Search for the cell housing the specified text and yield its [X, Y] center coordinate. 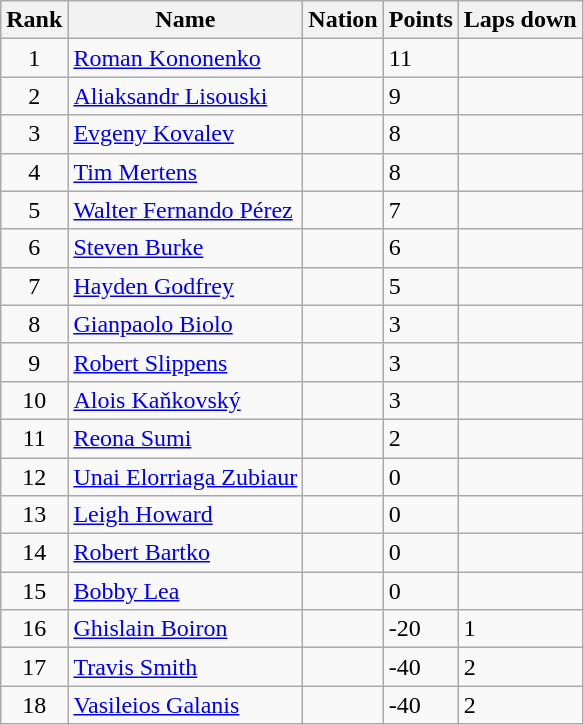
18 [34, 705]
Roman Kononenko [186, 58]
15 [34, 591]
12 [34, 477]
Walter Fernando Pérez [186, 210]
14 [34, 553]
Unai Elorriaga Zubiaur [186, 477]
Reona Sumi [186, 438]
Points [420, 20]
Ghislain Boiron [186, 629]
Aliaksandr Lisouski [186, 96]
Name [186, 20]
Alois Kaňkovský [186, 400]
Vasileios Galanis [186, 705]
Laps down [520, 20]
Evgeny Kovalev [186, 134]
-20 [420, 629]
Robert Bartko [186, 553]
Robert Slippens [186, 362]
4 [34, 172]
Steven Burke [186, 248]
10 [34, 400]
17 [34, 667]
Tim Mertens [186, 172]
Rank [34, 20]
Gianpaolo Biolo [186, 324]
Nation [343, 20]
Leigh Howard [186, 515]
Bobby Lea [186, 591]
Travis Smith [186, 667]
Hayden Godfrey [186, 286]
13 [34, 515]
16 [34, 629]
